Search for the cell housing the specified text and yield its [x, y] center coordinate. 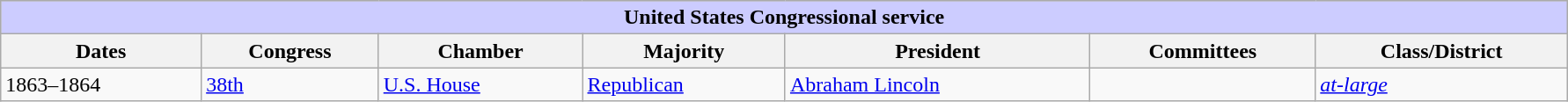
Republican [684, 84]
38th [290, 84]
Abraham Lincoln [937, 84]
U.S. House [480, 84]
Class/District [1441, 51]
Majority [684, 51]
1863–1864 [101, 84]
United States Congressional service [785, 18]
Congress [290, 51]
at-large [1441, 84]
President [937, 51]
Dates [101, 51]
Chamber [480, 51]
Committees [1203, 51]
